Capture the cell that displays the provided text and extract its [X, Y] central coordinate. 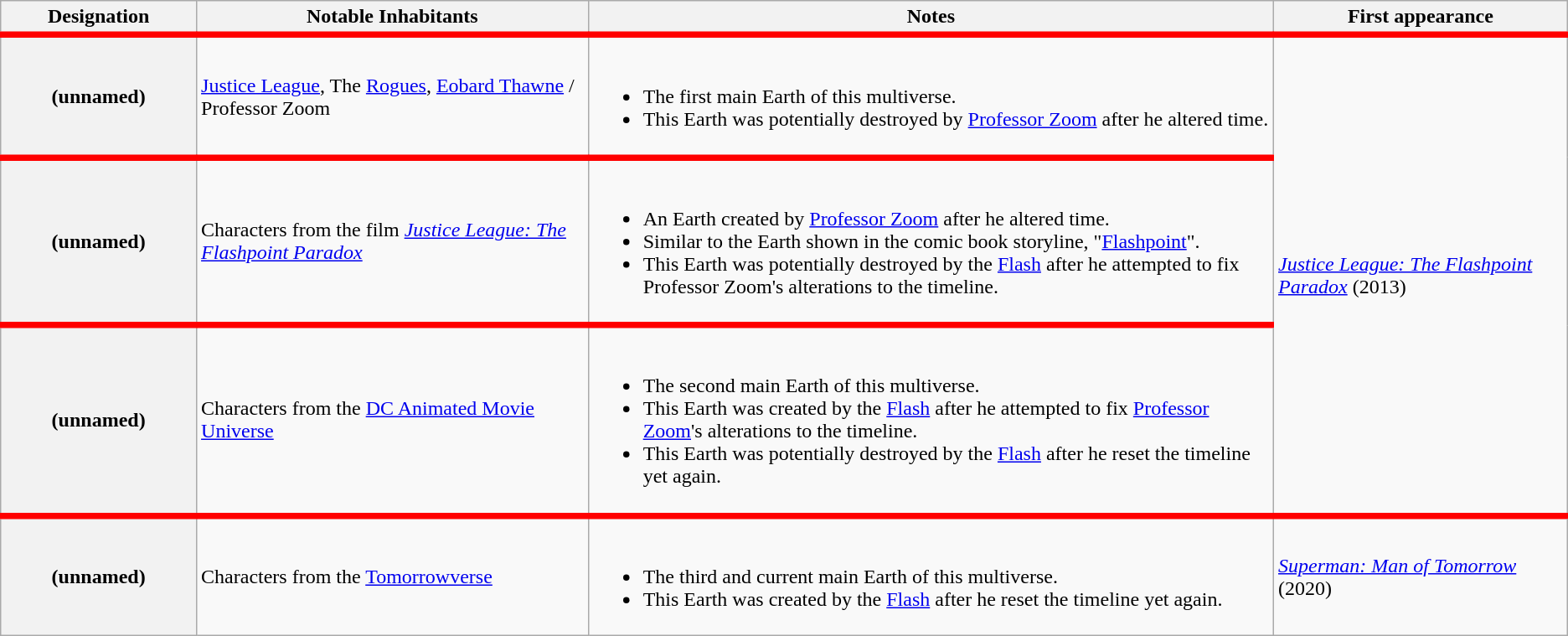
Justice League: The Flashpoint Paradox (2013) [1421, 275]
Designation [99, 18]
Justice League, The Rogues, Eobard Thawne / Professor Zoom [393, 96]
Notes [931, 18]
Characters from the DC Animated Movie Universe [393, 421]
Notable Inhabitants [393, 18]
The third and current main Earth of this multiverse.This Earth was created by the Flash after he reset the timeline yet again. [931, 575]
First appearance [1421, 18]
Superman: Man of Tomorrow (2020) [1421, 575]
Characters from the film Justice League: The Flashpoint Paradox [393, 241]
The first main Earth of this multiverse.This Earth was potentially destroyed by Professor Zoom after he altered time. [931, 96]
Characters from the Tomorrowverse [393, 575]
